Return the (X, Y) coordinate for the center point of the cell that contains the specified text.  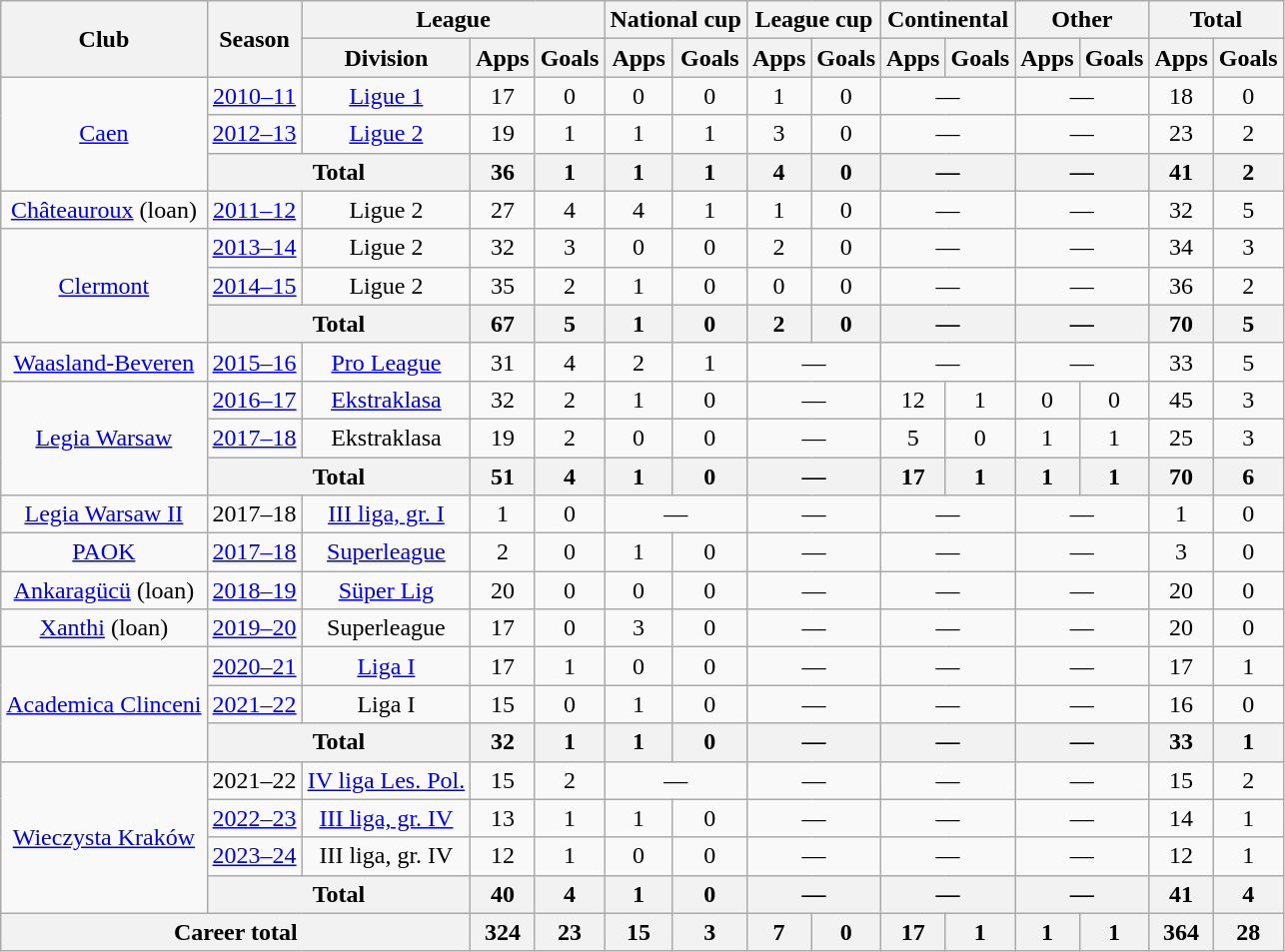
16 (1181, 704)
51 (503, 476)
Xanthi (loan) (104, 628)
Süper Lig (386, 590)
2019–20 (254, 628)
Academica Clinceni (104, 704)
Ankaragücü (loan) (104, 590)
Caen (104, 134)
PAOK (104, 552)
Season (254, 39)
League cup (813, 20)
Pro League (386, 362)
25 (1181, 438)
31 (503, 362)
2018–19 (254, 590)
Châteauroux (loan) (104, 210)
2016–17 (254, 400)
IV liga Les. Pol. (386, 780)
League (454, 20)
14 (1181, 818)
National cup (675, 20)
18 (1181, 96)
34 (1181, 248)
Wieczysta Kraków (104, 837)
Ligue 1 (386, 96)
2015–16 (254, 362)
Legia Warsaw II (104, 514)
III liga, gr. I (386, 514)
364 (1181, 932)
324 (503, 932)
Club (104, 39)
13 (503, 818)
2012–13 (254, 134)
Waasland-Beveren (104, 362)
2010–11 (254, 96)
2022–23 (254, 818)
Clermont (104, 286)
67 (503, 324)
Legia Warsaw (104, 438)
45 (1181, 400)
40 (503, 894)
27 (503, 210)
2011–12 (254, 210)
6 (1248, 476)
2014–15 (254, 286)
Career total (236, 932)
2013–14 (254, 248)
Other (1082, 20)
Continental (948, 20)
2023–24 (254, 856)
28 (1248, 932)
2020–21 (254, 666)
7 (778, 932)
35 (503, 286)
Division (386, 58)
